Search for the cell housing the specified text and yield its (X, Y) center coordinate. 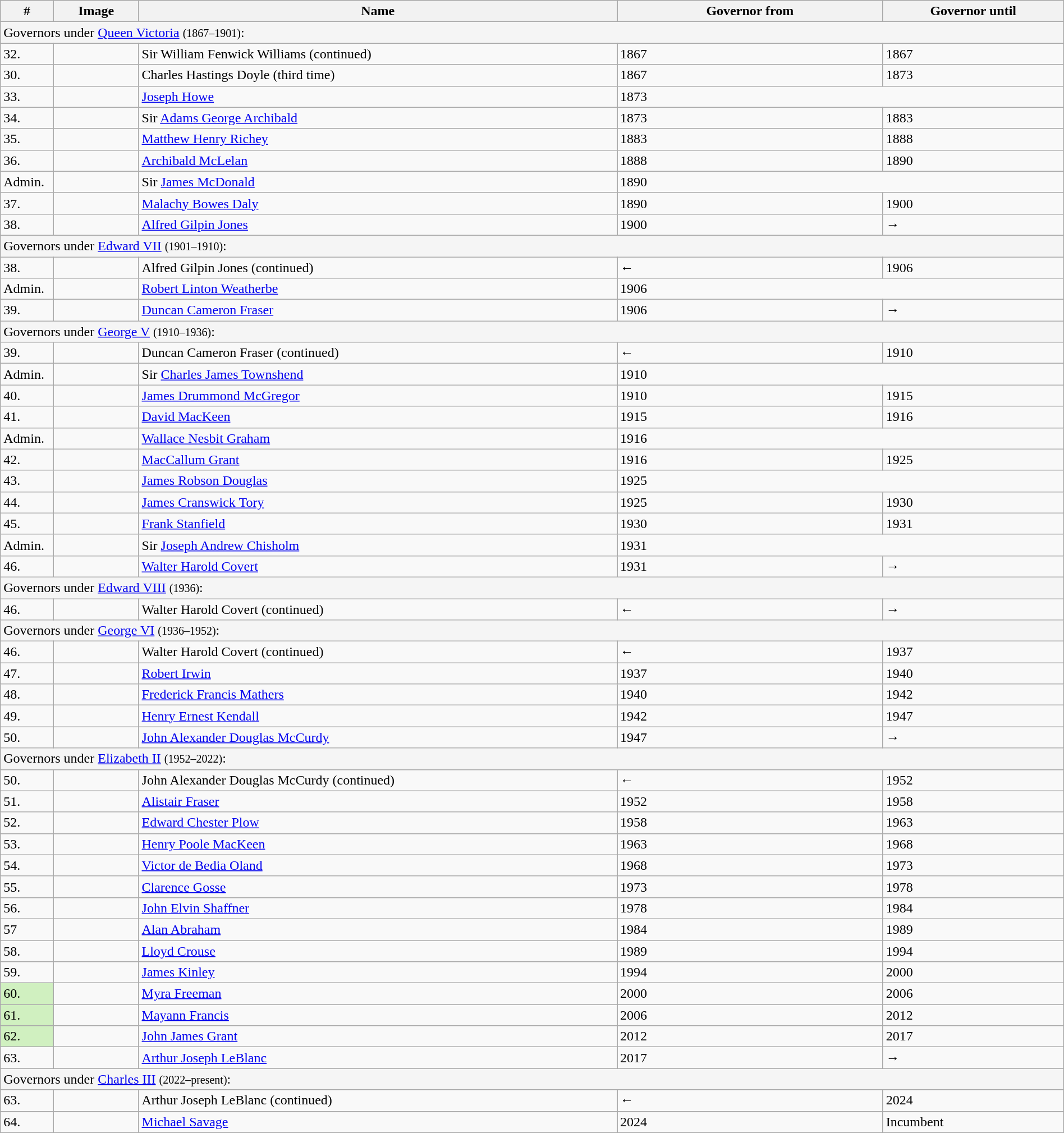
Governors under Edward VIII (1936): (532, 588)
Governor until (973, 11)
61. (27, 1015)
Arthur Joseph LeBlanc (continued) (378, 1100)
Alistair Fraser (378, 801)
Henry Poole MacKeen (378, 844)
35. (27, 139)
Lloyd Crouse (378, 951)
52. (27, 823)
48. (27, 695)
# (27, 11)
Governors under Charles III (2022–present): (532, 1079)
Sir William Fenwick Williams (continued) (378, 54)
Sir Joseph Andrew Chisholm (378, 545)
59. (27, 973)
Sir Charles James Townshend (378, 374)
Incumbent (973, 1122)
49. (27, 716)
Alan Abraham (378, 929)
Malachy Bowes Daly (378, 203)
Edward Chester Plow (378, 823)
58. (27, 951)
42. (27, 460)
43. (27, 481)
Mayann Francis (378, 1015)
Governors under George V (1910–1936): (532, 332)
62. (27, 1036)
Michael Savage (378, 1122)
Robert Linton Weatherbe (378, 289)
37. (27, 203)
36. (27, 160)
55. (27, 887)
51. (27, 801)
Matthew Henry Richey (378, 139)
Governors under Queen Victoria (1867–1901): (532, 33)
Image (96, 11)
Frederick Francis Mathers (378, 695)
Sir James McDonald (378, 182)
44. (27, 502)
Governors under Edward VII (1901–1910): (532, 246)
53. (27, 844)
John Elvin Shaffner (378, 908)
John Alexander Douglas McCurdy (378, 737)
Alfred Gilpin Jones (378, 224)
Sir Adams George Archibald (378, 118)
34. (27, 118)
Alfred Gilpin Jones (continued) (378, 268)
David MacKeen (378, 417)
Myra Freeman (378, 994)
32. (27, 54)
Wallace Nesbit Graham (378, 438)
Robert Irwin (378, 673)
56. (27, 908)
Frank Stanfield (378, 524)
Henry Ernest Kendall (378, 716)
64. (27, 1122)
Charles Hastings Doyle (third time) (378, 75)
Governor from (750, 11)
James Kinley (378, 973)
Name (378, 11)
57 (27, 929)
James Cranswick Tory (378, 502)
60. (27, 994)
James Drummond McGregor (378, 396)
Arthur Joseph LeBlanc (378, 1058)
Victor de Bedia Oland (378, 865)
54. (27, 865)
Joseph Howe (378, 97)
40. (27, 396)
Governors under Elizabeth II (1952–2022): (532, 759)
41. (27, 417)
MacCallum Grant (378, 460)
Archibald McLelan (378, 160)
John Alexander Douglas McCurdy (continued) (378, 780)
Duncan Cameron Fraser (378, 310)
30. (27, 75)
James Robson Douglas (378, 481)
Walter Harold Covert (378, 566)
Governors under George VI (1936–1952): (532, 631)
Clarence Gosse (378, 887)
47. (27, 673)
33. (27, 97)
45. (27, 524)
John James Grant (378, 1036)
Duncan Cameron Fraser (continued) (378, 353)
